Output the (x, y) coordinate of the center of the cell containing the given text.  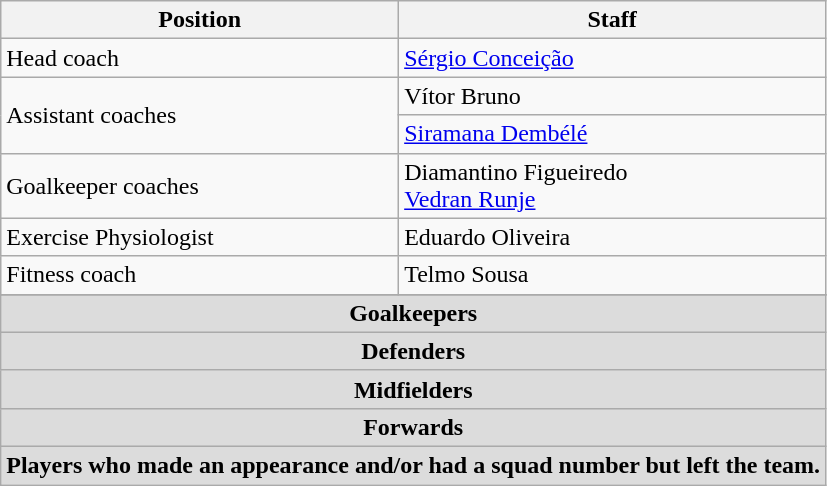
Staff (612, 20)
Head coach (200, 58)
Fitness coach (200, 275)
Goalkeeper coaches (200, 186)
Sérgio Conceição (612, 58)
Forwards (414, 427)
Exercise Physiologist (200, 237)
Eduardo Oliveira (612, 237)
Diamantino Figueiredo Vedran Runje (612, 186)
Vítor Bruno (612, 96)
Goalkeepers (414, 313)
Position (200, 20)
Assistant coaches (200, 115)
Players who made an appearance and/or had a squad number but left the team. (414, 465)
Midfielders (414, 389)
Defenders (414, 351)
Telmo Sousa (612, 275)
Siramana Dembélé (612, 134)
